For the text-containing cell, return its midpoint in (x, y) coordinate format. 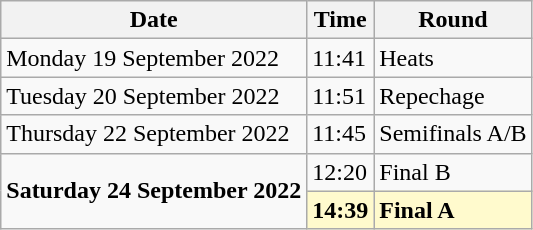
12:20 (340, 172)
Round (453, 20)
11:51 (340, 96)
Time (340, 20)
Semifinals A/B (453, 134)
Repechage (453, 96)
Date (154, 20)
Saturday 24 September 2022 (154, 191)
Final A (453, 210)
Monday 19 September 2022 (154, 58)
Tuesday 20 September 2022 (154, 96)
Heats (453, 58)
11:45 (340, 134)
14:39 (340, 210)
Final B (453, 172)
11:41 (340, 58)
Thursday 22 September 2022 (154, 134)
